Pinpoint the cell where the given text exists, returning its [X, Y] midpoint coordinate. 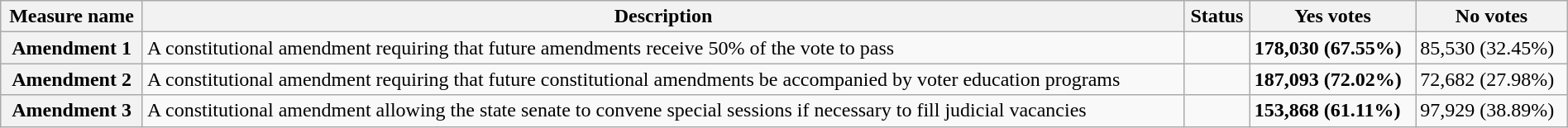
85,530 (32.45%) [1492, 48]
Status [1217, 17]
Description [663, 17]
Yes votes [1332, 17]
A constitutional amendment requiring that future amendments receive 50% of the vote to pass [663, 48]
72,682 (27.98%) [1492, 79]
Amendment 3 [72, 111]
Amendment 2 [72, 79]
No votes [1492, 17]
Measure name [72, 17]
A constitutional amendment requiring that future constitutional amendments be accompanied by voter education programs [663, 79]
97,929 (38.89%) [1492, 111]
187,093 (72.02%) [1332, 79]
153,868 (61.11%) [1332, 111]
178,030 (67.55%) [1332, 48]
A constitutional amendment allowing the state senate to convene special sessions if necessary to fill judicial vacancies [663, 111]
Amendment 1 [72, 48]
